Provide the [x, y] coordinate of the cell's center where the given text is located.  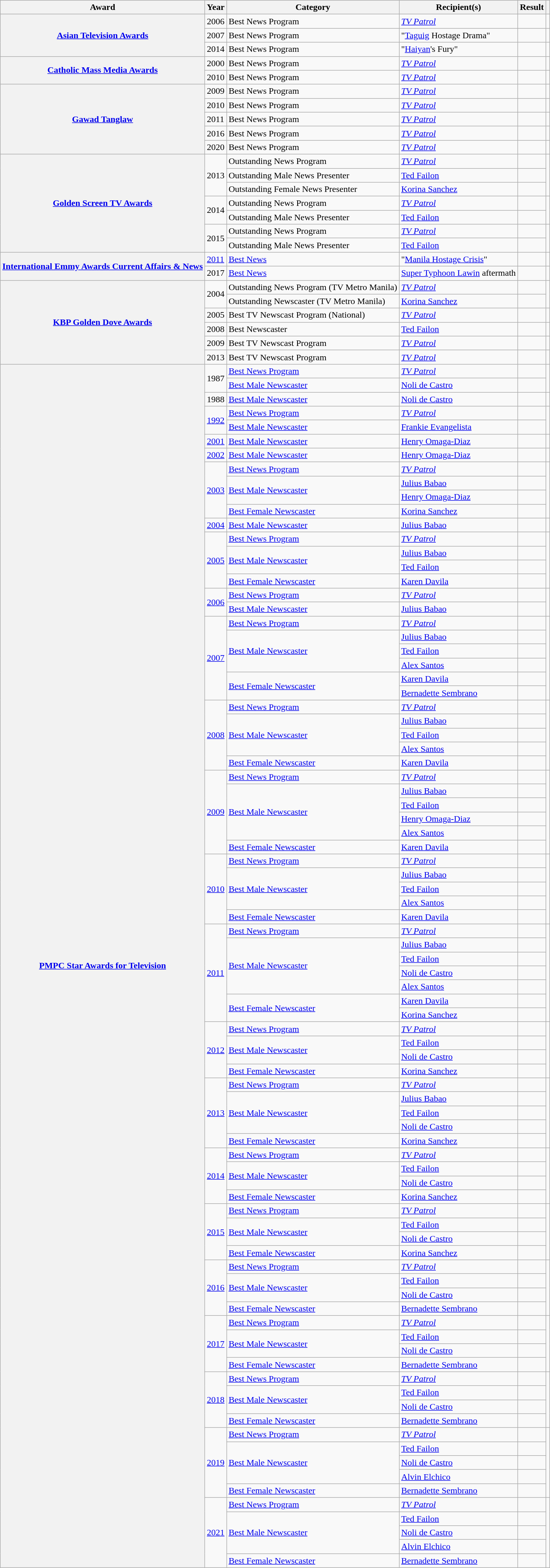
KBP Golden Dove Awards [103, 322]
International Emmy Awards Current Affairs & News [103, 266]
Category [313, 7]
Outstanding News Program (TV Metro Manila) [313, 287]
Award [103, 7]
2020 [216, 147]
Recipient(s) [459, 7]
Outstanding Newscaster (TV Metro Manila) [313, 301]
Outstanding Female News Presenter [313, 189]
2021 [216, 1532]
Year [216, 7]
Asian Television Awards [103, 35]
2003 [216, 490]
Best Newscaster [313, 329]
"Manila Hostage Crisis" [459, 259]
1987 [216, 378]
1992 [216, 420]
Result [532, 7]
"Taguig Hostage Drama" [459, 35]
1988 [216, 399]
2000 [216, 63]
Super Typhoon Lawin aftermath [459, 273]
Gawad Tanglaw [103, 119]
PMPC Star Awards for Television [103, 965]
2019 [216, 1462]
2012 [216, 1050]
2002 [216, 455]
Catholic Mass Media Awards [103, 70]
Golden Screen TV Awards [103, 203]
2001 [216, 441]
"Haiyan's Fury" [459, 49]
Best TV Newscast Program (National) [313, 315]
2018 [216, 1400]
Frankie Evangelista [459, 427]
